Detect which cell encompasses the target text, then output its [X, Y] center coordinate. 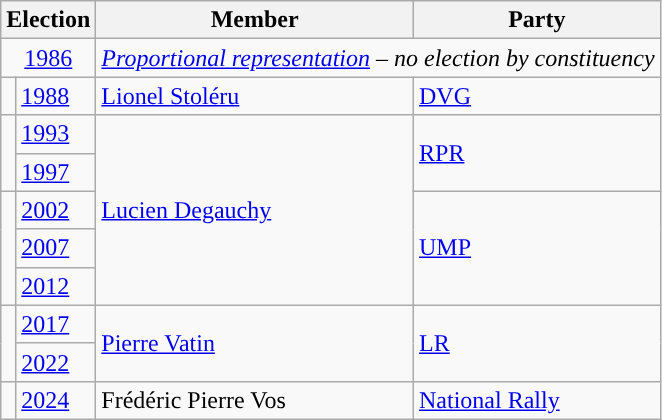
1988 [56, 96]
1986 [48, 58]
DVG [538, 96]
1997 [56, 172]
Election [48, 20]
Proportional representation – no election by constituency [378, 58]
Lucien Degauchy [255, 210]
2024 [56, 400]
National Rally [538, 400]
1993 [56, 134]
2007 [56, 248]
UMP [538, 248]
Member [255, 20]
Lionel Stoléru [255, 96]
2012 [56, 286]
Frédéric Pierre Vos [255, 400]
RPR [538, 153]
Pierre Vatin [255, 343]
2022 [56, 362]
2002 [56, 210]
LR [538, 343]
2017 [56, 324]
Party [538, 20]
